For the text-containing cell, return its midpoint in [x, y] coordinate format. 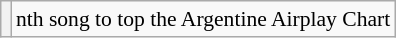
nth song to top the Argentine Airplay Chart [203, 19]
